Determine the [X, Y] coordinate at the center of the cell enclosing the given text.  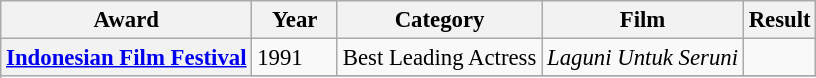
Indonesian Film Festival [126, 58]
Best Leading Actress [439, 58]
Result [780, 20]
Film [643, 20]
Year [295, 20]
Laguni Untuk Seruni [643, 58]
1991 [295, 58]
Award [126, 20]
Category [439, 20]
